Scan for the cell matching the given text and deliver its (x, y) coordinate at center. 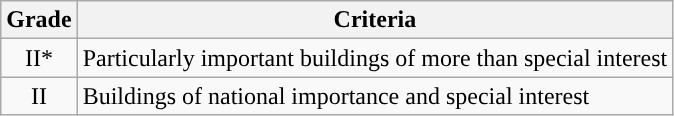
Particularly important buildings of more than special interest (375, 58)
II (39, 96)
Buildings of national importance and special interest (375, 96)
II* (39, 58)
Grade (39, 20)
Criteria (375, 20)
